Output the (X, Y) coordinate of the center of the cell containing the given text.  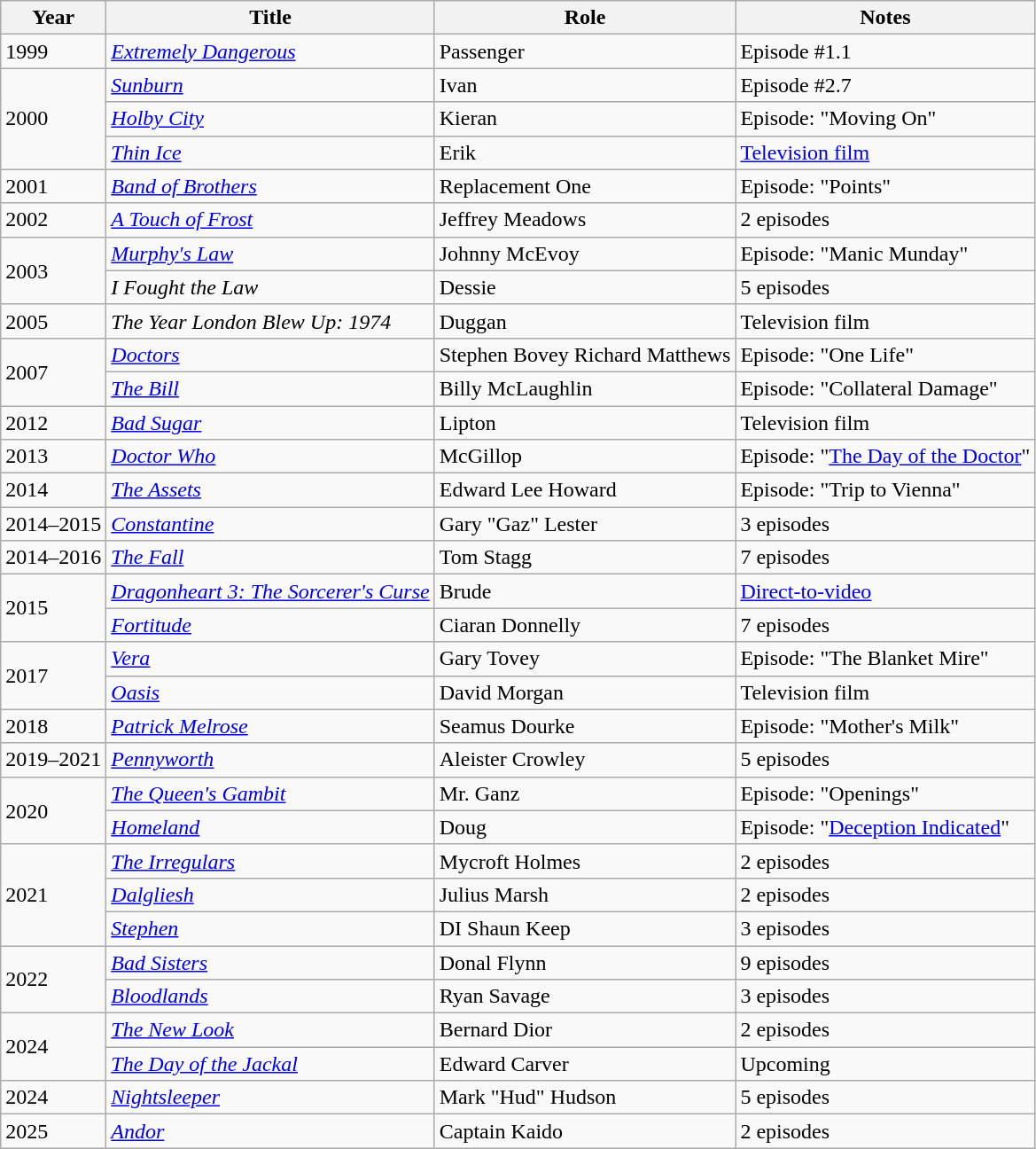
Erik (585, 152)
Doctors (270, 355)
Episode: "Manic Munday" (885, 254)
Episode: "Mother's Milk" (885, 726)
Mr. Ganz (585, 793)
2003 (53, 270)
Title (270, 18)
David Morgan (585, 692)
Edward Carver (585, 1064)
Episode #1.1 (885, 51)
Oasis (270, 692)
2014–2015 (53, 524)
The Year London Blew Up: 1974 (270, 321)
2005 (53, 321)
Patrick Melrose (270, 726)
The Fall (270, 558)
Bad Sisters (270, 962)
2018 (53, 726)
The New Look (270, 1030)
Tom Stagg (585, 558)
Notes (885, 18)
Johnny McEvoy (585, 254)
2014–2016 (53, 558)
Episode: "Openings" (885, 793)
Dragonheart 3: The Sorcerer's Curse (270, 591)
9 episodes (885, 962)
A Touch of Frost (270, 220)
Stephen Bovey Richard Matthews (585, 355)
Pennyworth (270, 760)
2000 (53, 119)
2015 (53, 608)
2025 (53, 1131)
Brude (585, 591)
Upcoming (885, 1064)
Ivan (585, 85)
The Assets (270, 490)
I Fought the Law (270, 287)
1999 (53, 51)
The Bill (270, 388)
Holby City (270, 119)
Captain Kaido (585, 1131)
Nightsleeper (270, 1098)
The Queen's Gambit (270, 793)
Vera (270, 659)
2002 (53, 220)
Extremely Dangerous (270, 51)
Year (53, 18)
Bloodlands (270, 997)
McGillop (585, 457)
Bad Sugar (270, 423)
Thin Ice (270, 152)
Kieran (585, 119)
Episode #2.7 (885, 85)
Ciaran Donnelly (585, 625)
Julius Marsh (585, 895)
2022 (53, 979)
Replacement One (585, 186)
Episode: "Trip to Vienna" (885, 490)
2019–2021 (53, 760)
Billy McLaughlin (585, 388)
Homeland (270, 827)
Seamus Dourke (585, 726)
Jeffrey Meadows (585, 220)
Ryan Savage (585, 997)
Doctor Who (270, 457)
Direct-to-video (885, 591)
Aleister Crowley (585, 760)
Stephen (270, 928)
Lipton (585, 423)
Episode: "The Day of the Doctor" (885, 457)
Episode: "The Blanket Mire" (885, 659)
Doug (585, 827)
Gary "Gaz" Lester (585, 524)
Andor (270, 1131)
2020 (53, 810)
Mycroft Holmes (585, 861)
Fortitude (270, 625)
Dalgliesh (270, 895)
Passenger (585, 51)
Episode: "Moving On" (885, 119)
2021 (53, 895)
Constantine (270, 524)
2017 (53, 676)
Episode: "Collateral Damage" (885, 388)
Mark "Hud" Hudson (585, 1098)
Dessie (585, 287)
2007 (53, 371)
2001 (53, 186)
Gary Tovey (585, 659)
Duggan (585, 321)
2013 (53, 457)
Role (585, 18)
Episode: "Points" (885, 186)
Band of Brothers (270, 186)
The Day of the Jackal (270, 1064)
DI Shaun Keep (585, 928)
2014 (53, 490)
Episode: "Deception Indicated" (885, 827)
Bernard Dior (585, 1030)
Edward Lee Howard (585, 490)
Murphy's Law (270, 254)
Donal Flynn (585, 962)
2012 (53, 423)
The Irregulars (270, 861)
Episode: "One Life" (885, 355)
Sunburn (270, 85)
